Search for the cell housing the specified text and yield its (x, y) center coordinate. 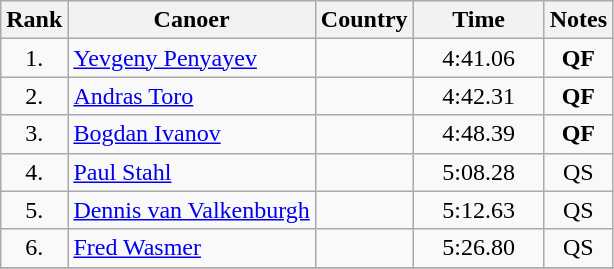
4:41.06 (478, 58)
Country (364, 20)
5:08.28 (478, 172)
Time (478, 20)
Fred Wasmer (192, 248)
1. (34, 58)
6. (34, 248)
Andras Toro (192, 96)
4:48.39 (478, 134)
Dennis van Valkenburgh (192, 210)
Notes (578, 20)
4:42.31 (478, 96)
3. (34, 134)
Yevgeny Penyayev (192, 58)
5:12.63 (478, 210)
Rank (34, 20)
Bogdan Ivanov (192, 134)
5. (34, 210)
2. (34, 96)
Paul Stahl (192, 172)
5:26.80 (478, 248)
Canoer (192, 20)
4. (34, 172)
